Provide the [X, Y] coordinate of the cell's center where the given text is located.  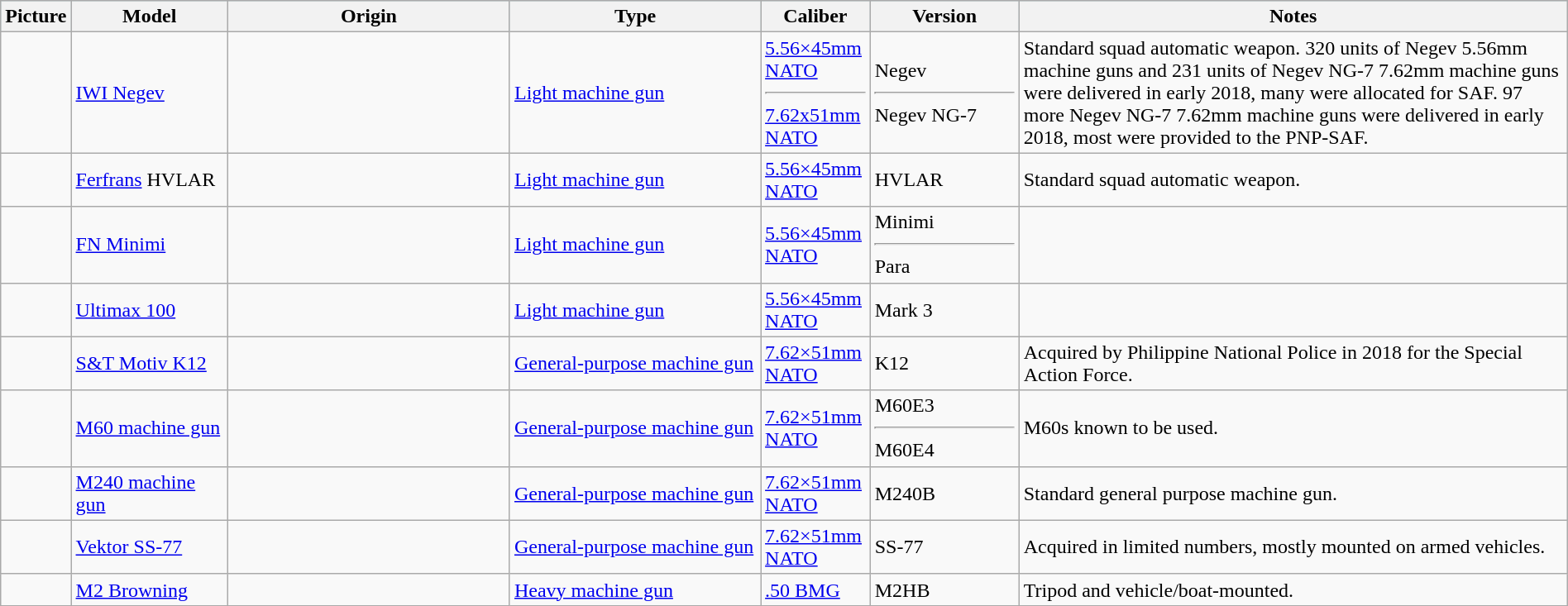
S&T Motiv K12 [149, 364]
Acquired by Philippine National Police in 2018 for the Special Action Force. [1293, 364]
Acquired in limited numbers, mostly mounted on armed vehicles. [1293, 547]
Vektor SS-77 [149, 547]
Tripod and vehicle/boat-mounted. [1293, 589]
Ferfrans HVLAR [149, 180]
Ultimax 100 [149, 309]
Notes [1293, 17]
FN Minimi [149, 245]
MinimiPara [944, 245]
M60E3M60E4 [944, 428]
M2HB [944, 589]
Origin [369, 17]
HVLAR [944, 180]
Picture [36, 17]
M240 machine gun [149, 493]
SS-77 [944, 547]
Model [149, 17]
Caliber [815, 17]
M240B [944, 493]
M60 machine gun [149, 428]
K12 [944, 364]
IWI Negev [149, 93]
Type [635, 17]
Standard general purpose machine gun. [1293, 493]
NegevNegev NG-7 [944, 93]
Mark 3 [944, 309]
.50 BMG [815, 589]
M2 Browning [149, 589]
Standard squad automatic weapon. [1293, 180]
5.56×45mm NATO7.62x51mm NATO [815, 93]
Heavy machine gun [635, 589]
M60s known to be used. [1293, 428]
Version [944, 17]
